For the text-containing cell, return its midpoint in (x, y) coordinate format. 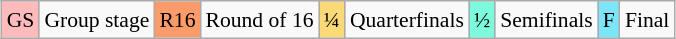
¼ (332, 20)
F (609, 20)
Round of 16 (260, 20)
R16 (177, 20)
Quarterfinals (407, 20)
Final (648, 20)
Group stage (96, 20)
GS (21, 20)
½ (482, 20)
Semifinals (546, 20)
